Return (x, y) of the center of cell containing provided text 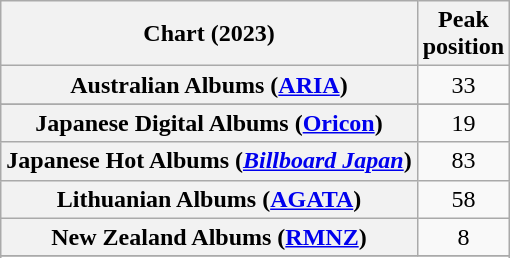
Peakposition (463, 34)
33 (463, 85)
Japanese Digital Albums (Oricon) (209, 123)
Australian Albums (ARIA) (209, 85)
58 (463, 199)
83 (463, 161)
19 (463, 123)
Lithuanian Albums (AGATA) (209, 199)
Japanese Hot Albums (Billboard Japan) (209, 161)
8 (463, 237)
New Zealand Albums (RMNZ) (209, 237)
Chart (2023) (209, 34)
